Identify which cell holds the provided text, then report its (X, Y) central coordinate. 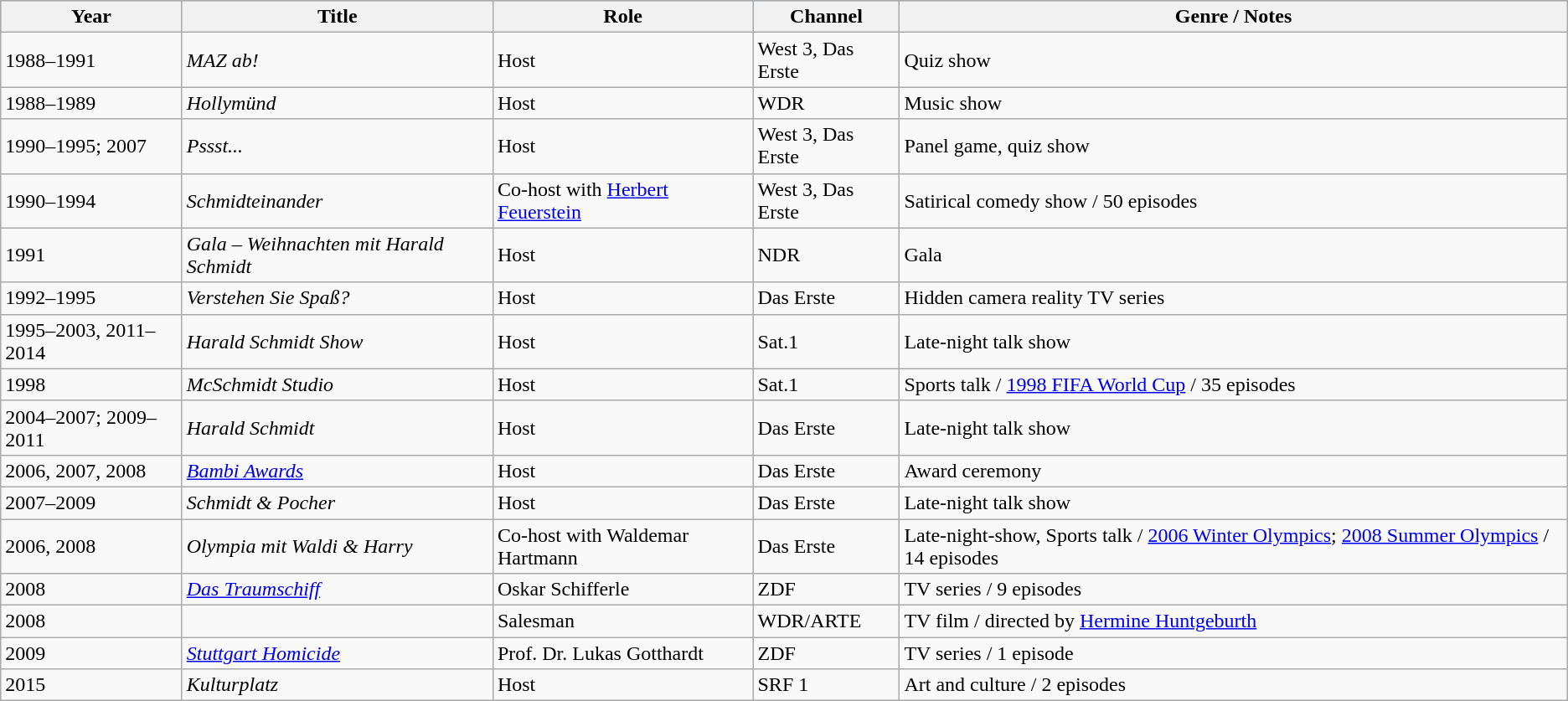
Hidden camera reality TV series (1233, 298)
Role (623, 17)
Channel (826, 17)
Bambi Awards (337, 471)
NDR (826, 255)
TV film / directed by Hermine Huntgeburth (1233, 621)
SRF 1 (826, 685)
Harald Schmidt (337, 427)
Title (337, 17)
Schmidt & Pocher (337, 503)
Year (91, 17)
Gala – Weihnachten mit Harald Schmidt (337, 255)
Oskar Schifferle (623, 590)
Art and culture / 2 episodes (1233, 685)
Music show (1233, 103)
1990–1995; 2007 (91, 146)
Quiz show (1233, 60)
2007–2009 (91, 503)
McSchmidt Studio (337, 384)
Panel game, quiz show (1233, 146)
TV series / 9 episodes (1233, 590)
2006, 2007, 2008 (91, 471)
2006, 2008 (91, 546)
Salesman (623, 621)
Hollymünd (337, 103)
1988–1989 (91, 103)
Late-night-show, Sports talk / 2006 Winter Olympics; 2008 Summer Olympics / 14 episodes (1233, 546)
WDR (826, 103)
1992–1995 (91, 298)
WDR/ARTE (826, 621)
1995–2003, 2011–2014 (91, 342)
Sports talk / 1998 FIFA World Cup / 35 episodes (1233, 384)
TV series / 1 episode (1233, 653)
Das Traumschiff (337, 590)
1988–1991 (91, 60)
MAZ ab! (337, 60)
1991 (91, 255)
Harald Schmidt Show (337, 342)
Co-host with Waldemar Hartmann (623, 546)
Satirical comedy show / 50 episodes (1233, 201)
2004–2007; 2009–2011 (91, 427)
Kulturplatz (337, 685)
1990–1994 (91, 201)
Schmidteinander (337, 201)
Genre / Notes (1233, 17)
Award ceremony (1233, 471)
Pssst... (337, 146)
Co-host with Herbert Feuerstein (623, 201)
Gala (1233, 255)
1998 (91, 384)
2009 (91, 653)
Prof. Dr. Lukas Gotthardt (623, 653)
Verstehen Sie Spaß? (337, 298)
Stuttgart Homicide (337, 653)
2015 (91, 685)
Olympia mit Waldi & Harry (337, 546)
